Extract the [X, Y] coordinate from the center of the cell holding the provided text.  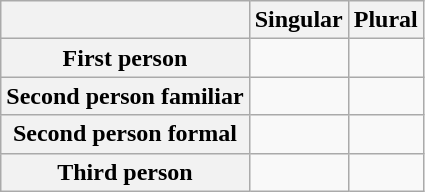
Plural [386, 20]
First person [125, 58]
Singular [298, 20]
Second person formal [125, 134]
Third person [125, 172]
Second person familiar [125, 96]
